Determine the (X, Y) coordinate at the center of the cell enclosing the given text.  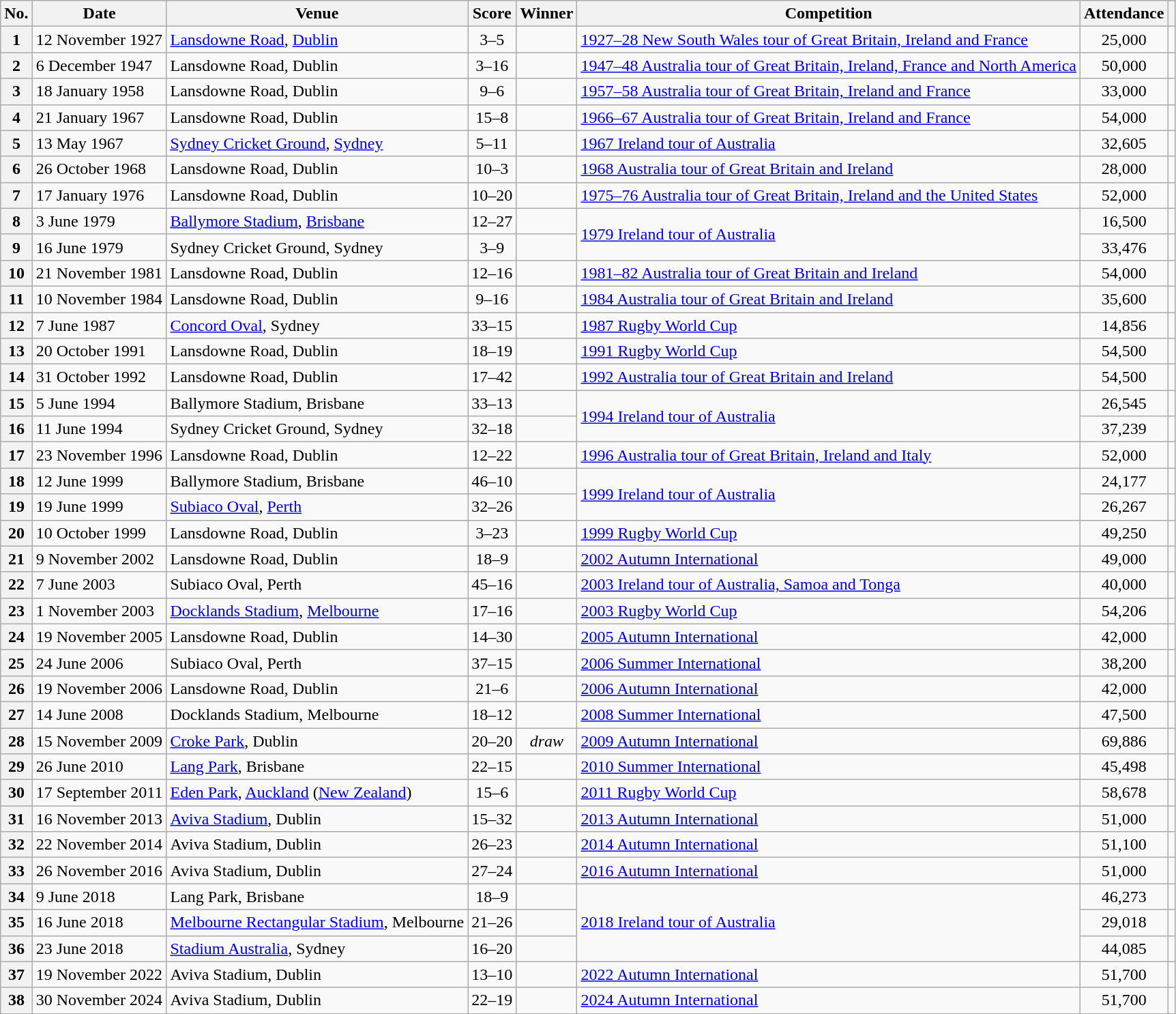
32 (16, 845)
16 June 2018 (100, 923)
24,177 (1123, 481)
11 June 1994 (100, 429)
19 June 1999 (100, 507)
9–6 (493, 91)
20 (16, 533)
26,267 (1123, 507)
21 January 1967 (100, 117)
26–23 (493, 845)
1975–76 Australia tour of Great Britain, Ireland and the United States (829, 195)
23 November 1996 (100, 455)
Date (100, 14)
27 (16, 714)
Venue (317, 14)
6 (16, 169)
Attendance (1123, 14)
14–30 (493, 637)
2009 Autumn International (829, 740)
49,000 (1123, 559)
33,476 (1123, 247)
21–26 (493, 923)
Concord Oval, Sydney (317, 325)
30 (16, 793)
34 (16, 897)
12–27 (493, 221)
13 May 1967 (100, 143)
Melbourne Rectangular Stadium, Melbourne (317, 923)
16 November 2013 (100, 819)
19 (16, 507)
Croke Park, Dublin (317, 740)
1947–48 Australia tour of Great Britain, Ireland, France and North America (829, 66)
1968 Australia tour of Great Britain and Ireland (829, 169)
2013 Autumn International (829, 819)
1979 Ireland tour of Australia (829, 234)
37 (16, 974)
1999 Rugby World Cup (829, 533)
51,100 (1123, 845)
16–20 (493, 948)
31 (16, 819)
28,000 (1123, 169)
1984 Australia tour of Great Britain and Ireland (829, 299)
15–8 (493, 117)
32–26 (493, 507)
16,500 (1123, 221)
15 (16, 403)
10 (16, 273)
23 (16, 611)
20 October 1991 (100, 351)
Stadium Australia, Sydney (317, 948)
11 (16, 299)
31 October 1992 (100, 377)
1996 Australia tour of Great Britain, Ireland and Italy (829, 455)
1987 Rugby World Cup (829, 325)
draw (547, 740)
25 (16, 663)
29 (16, 767)
49,250 (1123, 533)
7 June 2003 (100, 585)
37,239 (1123, 429)
17 September 2011 (100, 793)
37–15 (493, 663)
17 (16, 455)
1981–82 Australia tour of Great Britain and Ireland (829, 273)
17 January 1976 (100, 195)
18 (16, 481)
12 (16, 325)
22–19 (493, 1000)
1994 Ireland tour of Australia (829, 416)
14,856 (1123, 325)
2008 Summer International (829, 714)
2024 Autumn International (829, 1000)
28 (16, 740)
26,545 (1123, 403)
23 June 2018 (100, 948)
19 November 2006 (100, 689)
3–9 (493, 247)
9–16 (493, 299)
9 (16, 247)
10–3 (493, 169)
22–15 (493, 767)
15–6 (493, 793)
1927–28 New South Wales tour of Great Britain, Ireland and France (829, 40)
38 (16, 1000)
54,206 (1123, 611)
18–12 (493, 714)
24 June 2006 (100, 663)
15 November 2009 (100, 740)
24 (16, 637)
8 (16, 221)
No. (16, 14)
1967 Ireland tour of Australia (829, 143)
22 November 2014 (100, 845)
12 November 1927 (100, 40)
12–22 (493, 455)
17–16 (493, 611)
Eden Park, Auckland (New Zealand) (317, 793)
21 November 1981 (100, 273)
2006 Summer International (829, 663)
1966–67 Australia tour of Great Britain, Ireland and France (829, 117)
1957–58 Australia tour of Great Britain, Ireland and France (829, 91)
20–20 (493, 740)
46,273 (1123, 897)
14 (16, 377)
1991 Rugby World Cup (829, 351)
3–5 (493, 40)
12 June 1999 (100, 481)
22 (16, 585)
16 June 1979 (100, 247)
45–16 (493, 585)
21 (16, 559)
3 (16, 91)
33–13 (493, 403)
50,000 (1123, 66)
Competition (829, 14)
21–6 (493, 689)
2006 Autumn International (829, 689)
14 June 2008 (100, 714)
38,200 (1123, 663)
5 June 1994 (100, 403)
3–23 (493, 533)
5–11 (493, 143)
10 November 1984 (100, 299)
26 November 2016 (100, 871)
17–42 (493, 377)
26 October 1968 (100, 169)
10 October 1999 (100, 533)
45,498 (1123, 767)
69,886 (1123, 740)
2 (16, 66)
2022 Autumn International (829, 974)
30 November 2024 (100, 1000)
2014 Autumn International (829, 845)
1992 Australia tour of Great Britain and Ireland (829, 377)
2018 Ireland tour of Australia (829, 923)
26 June 2010 (100, 767)
3–16 (493, 66)
58,678 (1123, 793)
2003 Rugby World Cup (829, 611)
Score (493, 14)
32–18 (493, 429)
7 (16, 195)
26 (16, 689)
33 (16, 871)
15–32 (493, 819)
3 June 1979 (100, 221)
2010 Summer International (829, 767)
12–16 (493, 273)
19 November 2005 (100, 637)
7 June 1987 (100, 325)
2002 Autumn International (829, 559)
2005 Autumn International (829, 637)
40,000 (1123, 585)
27–24 (493, 871)
9 June 2018 (100, 897)
33,000 (1123, 91)
16 (16, 429)
9 November 2002 (100, 559)
13 (16, 351)
6 December 1947 (100, 66)
Winner (547, 14)
2016 Autumn International (829, 871)
44,085 (1123, 948)
29,018 (1123, 923)
1 (16, 40)
18–19 (493, 351)
1999 Ireland tour of Australia (829, 494)
46–10 (493, 481)
2011 Rugby World Cup (829, 793)
4 (16, 117)
25,000 (1123, 40)
2003 Ireland tour of Australia, Samoa and Tonga (829, 585)
18 January 1958 (100, 91)
36 (16, 948)
35 (16, 923)
32,605 (1123, 143)
5 (16, 143)
13–10 (493, 974)
33–15 (493, 325)
35,600 (1123, 299)
19 November 2022 (100, 974)
1 November 2003 (100, 611)
10–20 (493, 195)
47,500 (1123, 714)
